Return [x, y] of the center of cell containing provided text 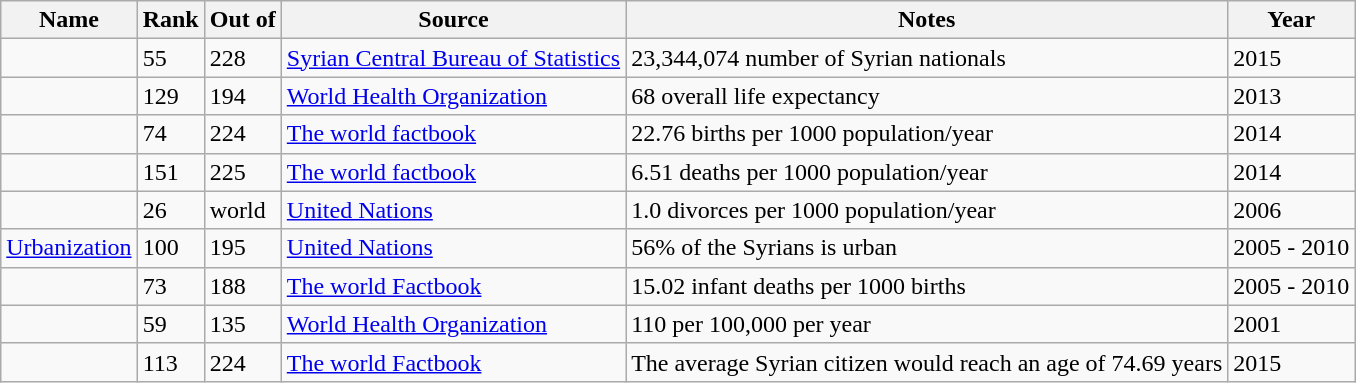
59 [170, 324]
56% of the Syrians is urban [927, 248]
22.76 births per 1000 population/year [927, 134]
74 [170, 134]
188 [242, 286]
Year [1292, 20]
73 [170, 286]
Urbanization [69, 248]
2013 [1292, 96]
151 [170, 172]
110 per 100,000 per year [927, 324]
The average Syrian citizen would reach an age of 74.69 years [927, 362]
228 [242, 58]
55 [170, 58]
129 [170, 96]
113 [170, 362]
135 [242, 324]
Notes [927, 20]
world [242, 210]
Name [69, 20]
100 [170, 248]
Out of [242, 20]
Source [453, 20]
Syrian Central Bureau of Statistics [453, 58]
225 [242, 172]
68 overall life expectancy [927, 96]
26 [170, 210]
2006 [1292, 210]
23,344,074 number of Syrian nationals [927, 58]
195 [242, 248]
1.0 divorces per 1000 population/year [927, 210]
15.02 infant deaths per 1000 births [927, 286]
Rank [170, 20]
6.51 deaths per 1000 population/year [927, 172]
194 [242, 96]
2001 [1292, 324]
